Extract the [X, Y] coordinate from the center of the cell holding the provided text.  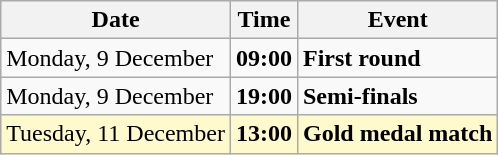
First round [397, 58]
19:00 [264, 96]
13:00 [264, 134]
Event [397, 20]
Tuesday, 11 December [116, 134]
Time [264, 20]
09:00 [264, 58]
Gold medal match [397, 134]
Semi-finals [397, 96]
Date [116, 20]
